Locate the cell with the specified text and output its (x, y) center coordinate. 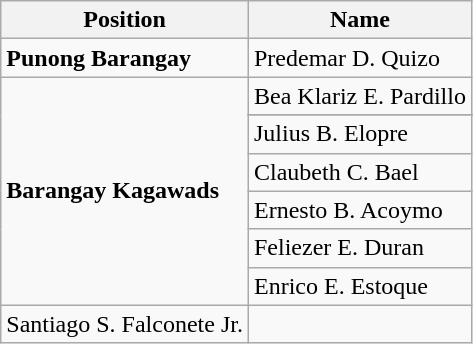
Name (360, 20)
Predemar D. Quizo (360, 58)
Santiago S. Falconete Jr. (125, 324)
Claubeth C. Bael (360, 172)
Enrico E. Estoque (360, 286)
Ernesto B. Acoymo (360, 210)
Barangay Kagawads (125, 191)
Bea Klariz E. Pardillo (360, 96)
Position (125, 20)
Julius B. Elopre (360, 134)
Punong Barangay (125, 58)
Feliezer E. Duran (360, 248)
